Detect which cell encompasses the target text, then output its [X, Y] center coordinate. 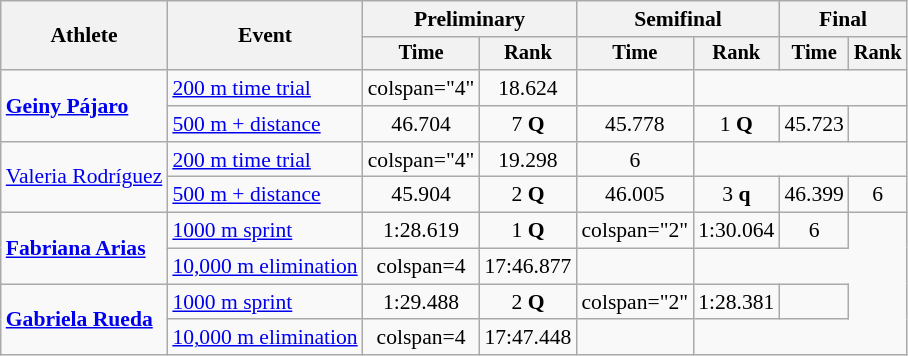
Geiny Pájaro [84, 106]
Valeria Rodríguez [84, 178]
1:28.619 [422, 231]
45.723 [814, 124]
46.399 [814, 195]
19.298 [528, 160]
17:46.877 [528, 267]
1:28.381 [736, 302]
46.704 [422, 124]
3 q [736, 195]
18.624 [528, 88]
Event [264, 36]
7 Q [528, 124]
Preliminary [470, 19]
45.778 [634, 124]
Gabriela Rueda [84, 320]
17:47.448 [528, 338]
46.005 [634, 195]
45.904 [422, 195]
1:30.064 [736, 231]
Athlete [84, 36]
Fabriana Arias [84, 248]
Semifinal [678, 19]
Final [842, 19]
1:29.488 [422, 302]
